Pinpoint the cell where the given text exists, returning its [X, Y] midpoint coordinate. 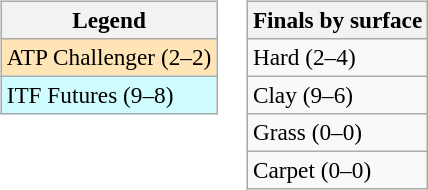
Grass (0–0) [337, 133]
Carpet (0–0) [337, 171]
ITF Futures (9–8) [108, 95]
Hard (2–4) [337, 57]
Clay (9–6) [337, 95]
Legend [108, 20]
Finals by surface [337, 20]
ATP Challenger (2–2) [108, 57]
